Scan for the cell matching the given text and deliver its [X, Y] coordinate at center. 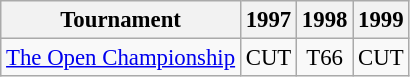
T66 [325, 58]
The Open Championship [121, 58]
1998 [325, 20]
Tournament [121, 20]
1997 [268, 20]
1999 [381, 20]
